Output the (X, Y) coordinate of the center of the cell containing the given text.  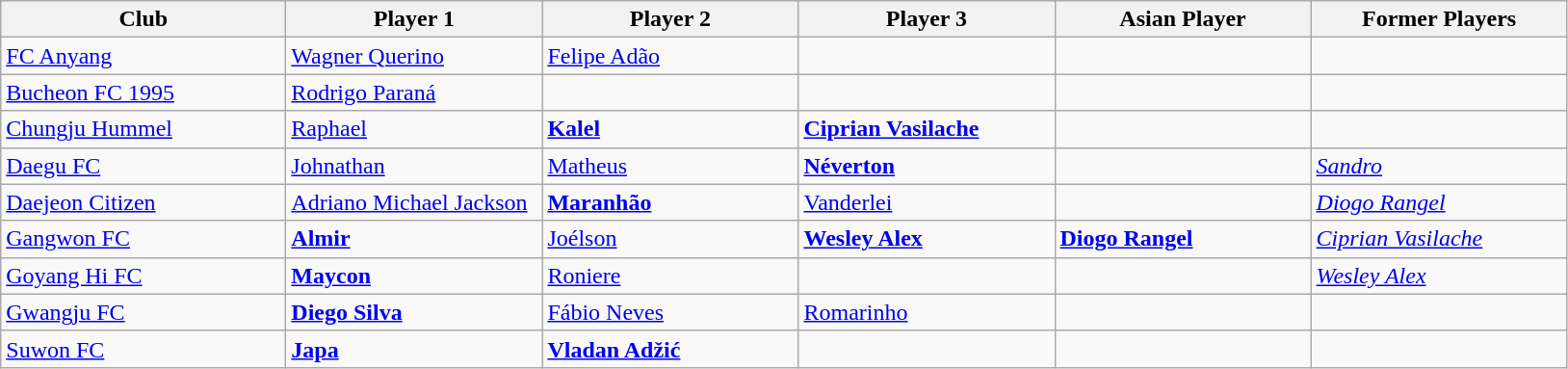
Japa (414, 349)
Wagner Querino (414, 56)
Adriano Michael Jackson (414, 202)
Player 1 (414, 19)
Club (144, 19)
FC Anyang (144, 56)
Néverton (927, 166)
Almir (414, 239)
Bucheon FC 1995 (144, 92)
Maycon (414, 276)
Daegu FC (144, 166)
Rodrigo Paraná (414, 92)
Roniere (670, 276)
Chungju Hummel (144, 129)
Diego Silva (414, 312)
Joélson (670, 239)
Suwon FC (144, 349)
Sandro (1439, 166)
Maranhão (670, 202)
Gangwon FC (144, 239)
Johnathan (414, 166)
Vanderlei (927, 202)
Vladan Adžić (670, 349)
Goyang Hi FC (144, 276)
Matheus (670, 166)
Asian Player (1183, 19)
Gwangju FC (144, 312)
Fábio Neves (670, 312)
Player 3 (927, 19)
Daejeon Citizen (144, 202)
Player 2 (670, 19)
Raphael (414, 129)
Kalel (670, 129)
Romarinho (927, 312)
Former Players (1439, 19)
Felipe Adão (670, 56)
